Locate the cell with the specified text and output its (x, y) center coordinate. 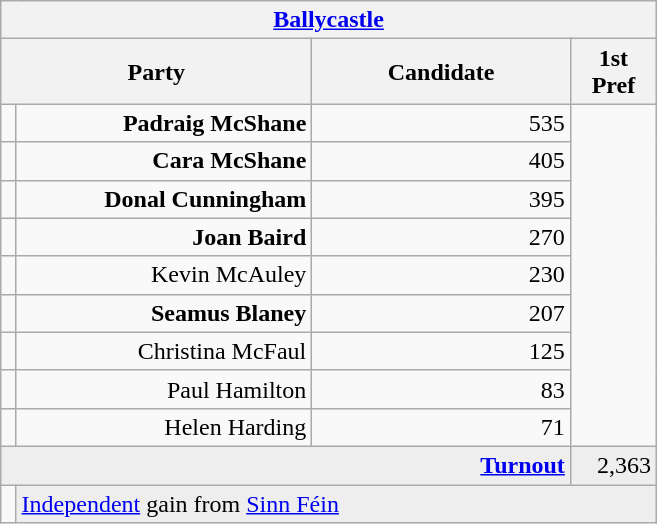
535 (442, 123)
405 (442, 161)
83 (442, 389)
207 (442, 313)
Helen Harding (164, 427)
Paul Hamilton (164, 389)
Party (156, 72)
395 (442, 199)
Joan Baird (164, 237)
71 (442, 427)
Kevin McAuley (164, 275)
Christina McFaul (164, 351)
125 (442, 351)
2,363 (613, 465)
Turnout (286, 465)
Candidate (442, 72)
Donal Cunningham (164, 199)
Seamus Blaney (164, 313)
1st Pref (613, 72)
Ballycastle (329, 20)
270 (442, 237)
Cara McShane (164, 161)
Independent gain from Sinn Féin (336, 503)
230 (442, 275)
Padraig McShane (164, 123)
